Output the [X, Y] coordinate of the center of the cell containing the given text.  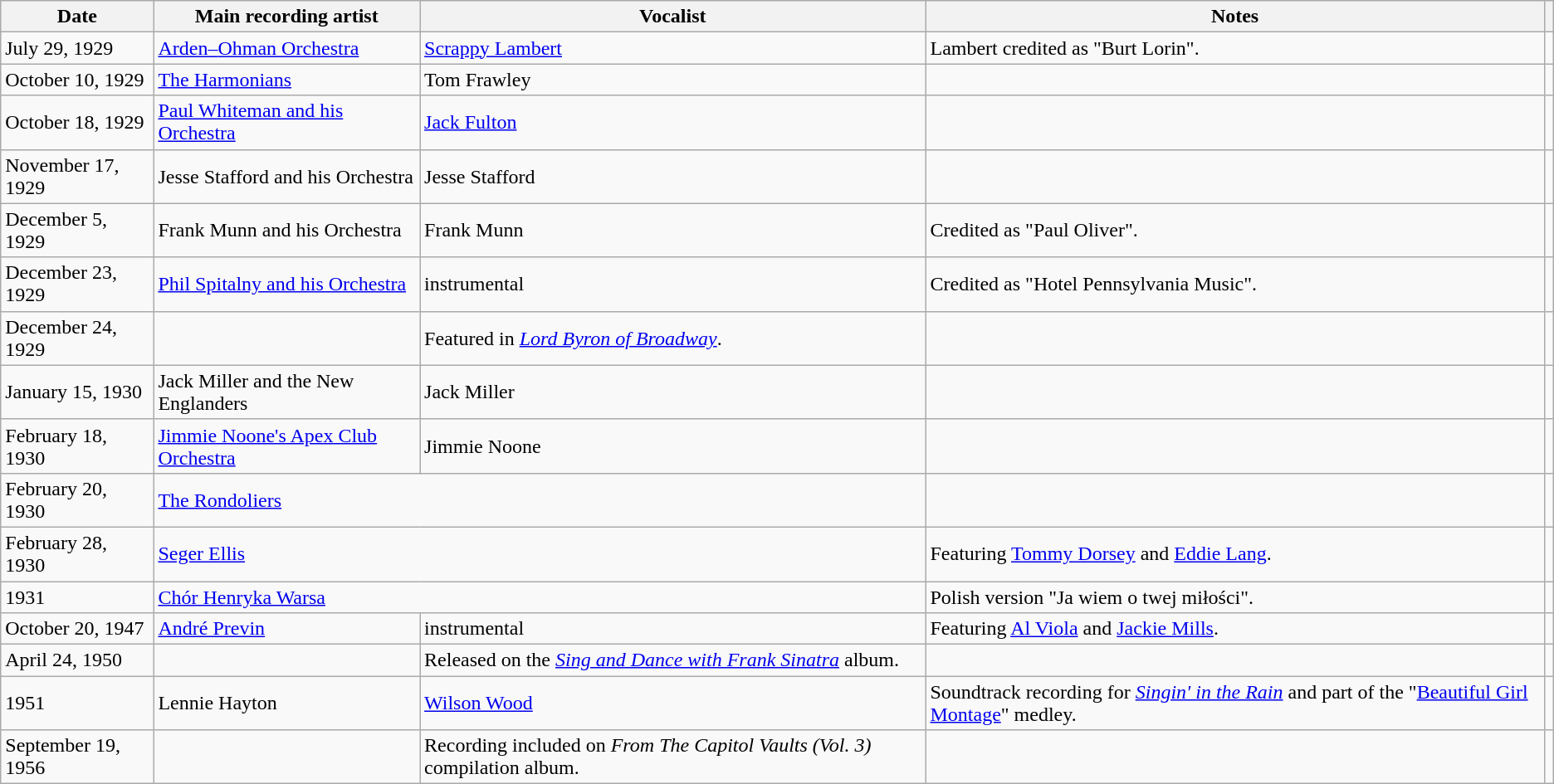
April 24, 1950 [77, 660]
Frank Munn [672, 231]
Credited as "Paul Oliver". [1235, 231]
February 28, 1930 [77, 554]
Seger Ellis [540, 554]
October 10, 1929 [77, 80]
Arden–Ohman Orchestra [287, 48]
Jesse Stafford [672, 176]
Wilson Wood [672, 704]
1931 [77, 597]
September 19, 1956 [77, 757]
Notes [1235, 17]
November 17, 1929 [77, 176]
The Harmonians [287, 80]
Jack Miller [672, 392]
Featuring Tommy Dorsey and Eddie Lang. [1235, 554]
Polish version "Ja wiem o twej miłości". [1235, 597]
Paul Whiteman and his Orchestra [287, 123]
December 24, 1929 [77, 338]
Vocalist [672, 17]
Jack Fulton [672, 123]
Frank Munn and his Orchestra [287, 231]
Recording included on From The Capitol Vaults (Vol. 3) compilation album. [672, 757]
January 15, 1930 [77, 392]
Jesse Stafford and his Orchestra [287, 176]
Main recording artist [287, 17]
Jimmie Noone's Apex Club Orchestra [287, 446]
Date [77, 17]
Scrappy Lambert [672, 48]
Lennie Hayton [287, 704]
1951 [77, 704]
October 20, 1947 [77, 629]
Chór Henryka Warsa [540, 597]
Lambert credited as "Burt Lorin". [1235, 48]
February 20, 1930 [77, 499]
Phil Spitalny and his Orchestra [287, 284]
Featuring Al Viola and Jackie Mills. [1235, 629]
Credited as "Hotel Pennsylvania Music". [1235, 284]
Soundtrack recording for Singin' in the Rain and part of the "Beautiful Girl Montage" medley. [1235, 704]
October 18, 1929 [77, 123]
Jimmie Noone [672, 446]
Jack Miller and the New Englanders [287, 392]
July 29, 1929 [77, 48]
December 5, 1929 [77, 231]
The Rondoliers [540, 499]
Released on the Sing and Dance with Frank Sinatra album. [672, 660]
Featured in Lord Byron of Broadway. [672, 338]
February 18, 1930 [77, 446]
December 23, 1929 [77, 284]
Tom Frawley [672, 80]
André Previn [287, 629]
